Detect which cell encompasses the target text, then output its (X, Y) center coordinate. 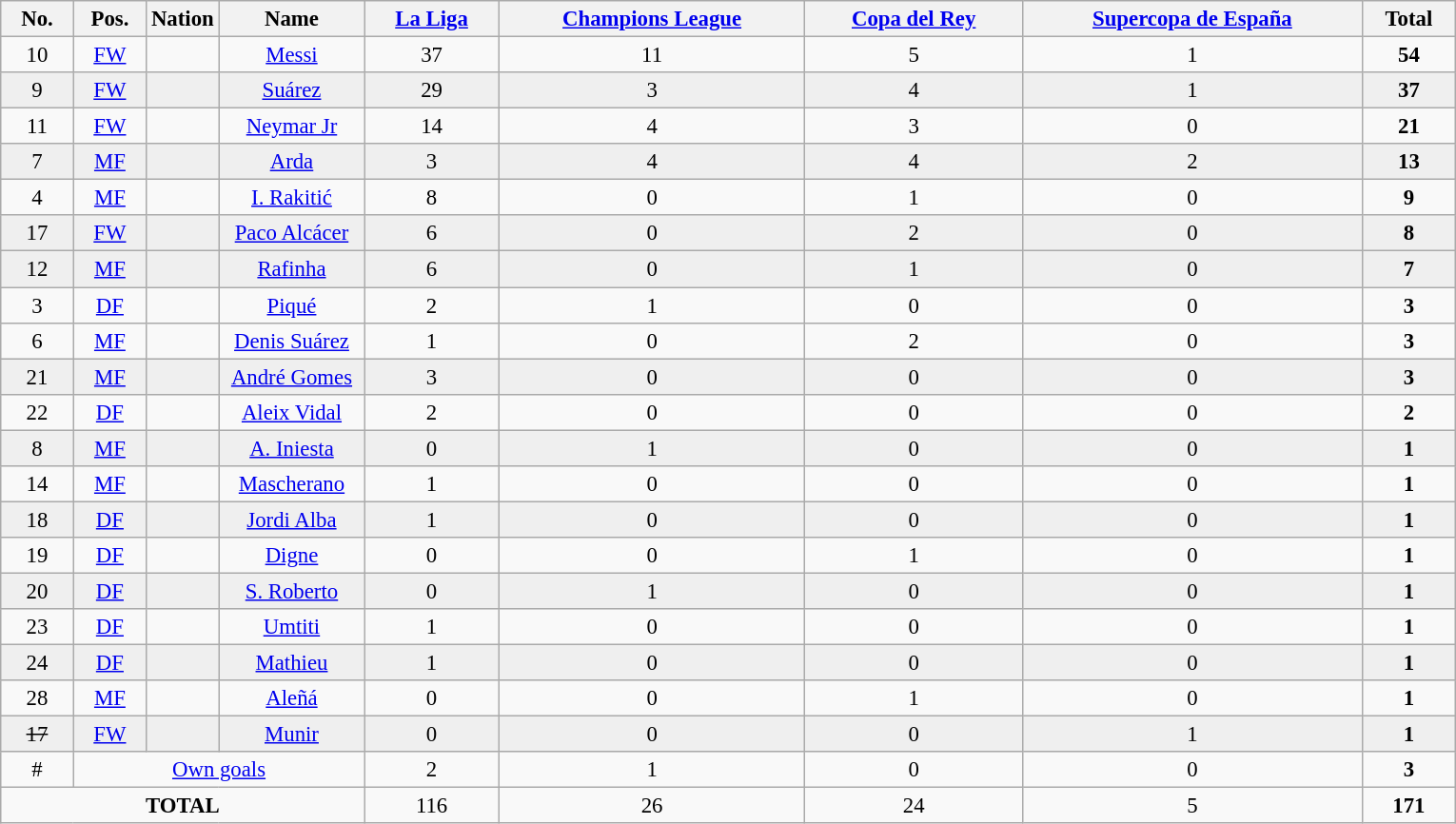
171 (1408, 806)
28 (37, 698)
Own goals (219, 770)
26 (652, 806)
Neymar Jr (291, 127)
Umtiti (291, 627)
Supercopa de España (1191, 19)
Piqué (291, 305)
# (37, 770)
Jordi Alba (291, 520)
Copa del Rey (914, 19)
André Gomes (291, 377)
Mascherano (291, 484)
Paco Alcácer (291, 233)
Nation (183, 19)
23 (37, 627)
20 (37, 591)
22 (37, 412)
No. (37, 19)
Champions League (652, 19)
29 (432, 90)
Denis Suárez (291, 341)
Digne (291, 556)
La Liga (432, 19)
13 (1408, 162)
10 (37, 55)
54 (1408, 55)
Total (1408, 19)
Aleñá (291, 698)
18 (37, 520)
Aleix Vidal (291, 412)
Pos. (109, 19)
Munir (291, 735)
116 (432, 806)
Suárez (291, 90)
A. Iniesta (291, 448)
Rafinha (291, 269)
19 (37, 556)
S. Roberto (291, 591)
Messi (291, 55)
Arda (291, 162)
Mathieu (291, 663)
I. Rakitić (291, 198)
TOTAL (183, 806)
Name (291, 19)
12 (37, 269)
